Extract the (X, Y) coordinate from the center of the cell holding the provided text.  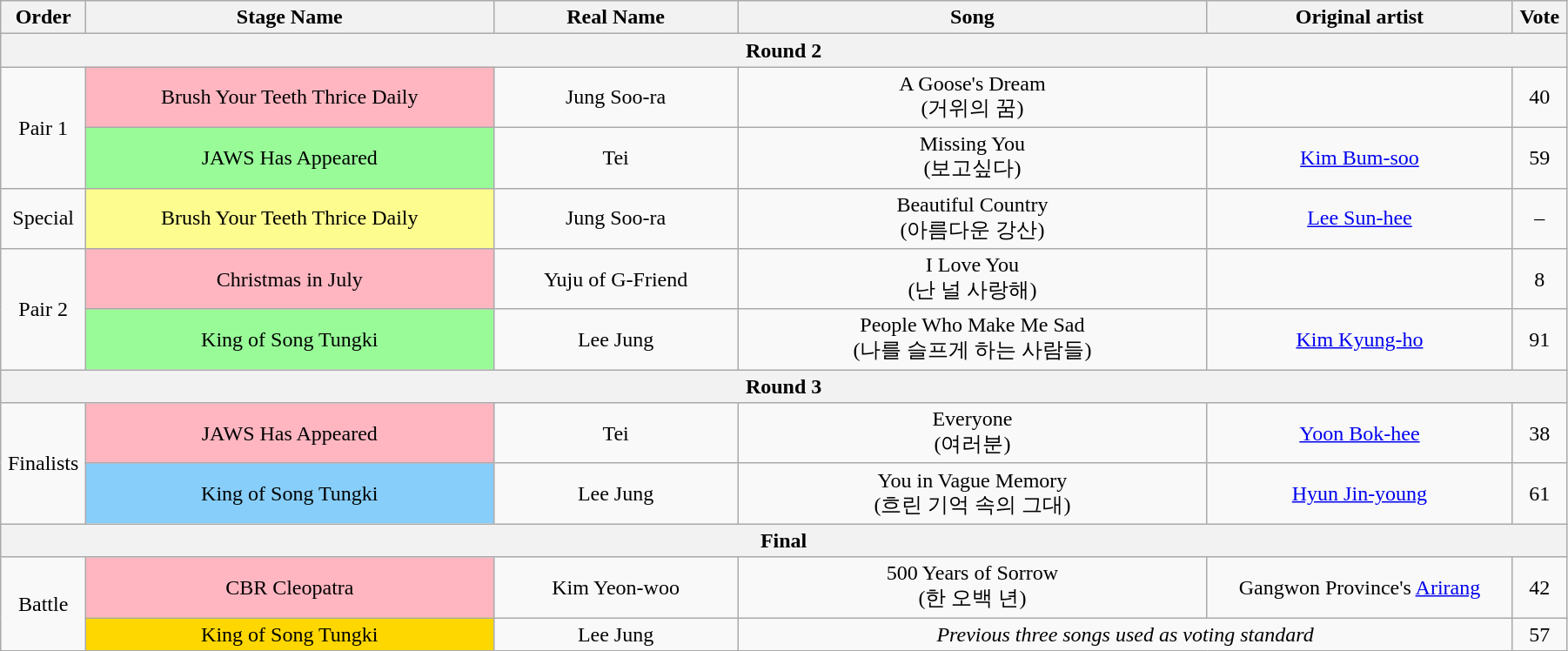
8 (1539, 279)
Christmas in July (290, 279)
Previous three songs used as voting standard (1125, 634)
Missing You(보고싶다) (973, 158)
91 (1539, 339)
Song (973, 17)
A Goose's Dream(거위의 꿈) (973, 97)
Battle (44, 604)
Yuju of G-Friend (616, 279)
Everyone(여러분) (973, 433)
Pair 1 (44, 127)
Real Name (616, 17)
Round 2 (784, 50)
Pair 2 (44, 310)
Gangwon Province's Arirang (1359, 587)
Final (784, 540)
500 Years of Sorrow(한 오백 년) (973, 587)
CBR Cleopatra (290, 587)
Special (44, 218)
38 (1539, 433)
61 (1539, 493)
Finalists (44, 463)
Stage Name (290, 17)
You in Vague Memory(흐린 기억 속의 그대) (973, 493)
Beautiful Country(아름다운 강산) (973, 218)
Original artist (1359, 17)
I Love You(난 널 사랑해) (973, 279)
Yoon Bok-hee (1359, 433)
Kim Yeon-woo (616, 587)
People Who Make Me Sad(나를 슬프게 하는 사람들) (973, 339)
Round 3 (784, 386)
Order (44, 17)
– (1539, 218)
40 (1539, 97)
42 (1539, 587)
Lee Sun-hee (1359, 218)
57 (1539, 634)
Vote (1539, 17)
Kim Bum-soo (1359, 158)
59 (1539, 158)
Kim Kyung-ho (1359, 339)
Hyun Jin-young (1359, 493)
